Detect which cell encompasses the target text, then output its [X, Y] center coordinate. 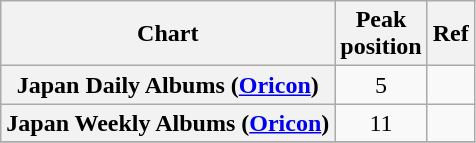
5 [381, 85]
Peakposition [381, 34]
11 [381, 123]
Japan Weekly Albums (Oricon) [168, 123]
Japan Daily Albums (Oricon) [168, 85]
Ref [450, 34]
Chart [168, 34]
